Capture the cell that displays the provided text and extract its [x, y] central coordinate. 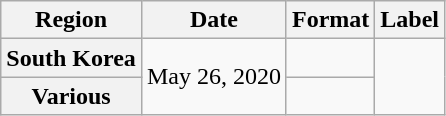
South Korea [72, 58]
May 26, 2020 [214, 77]
Label [410, 20]
Format [330, 20]
Date [214, 20]
Various [72, 96]
Region [72, 20]
